Scan for the cell matching the given text and deliver its [x, y] coordinate at center. 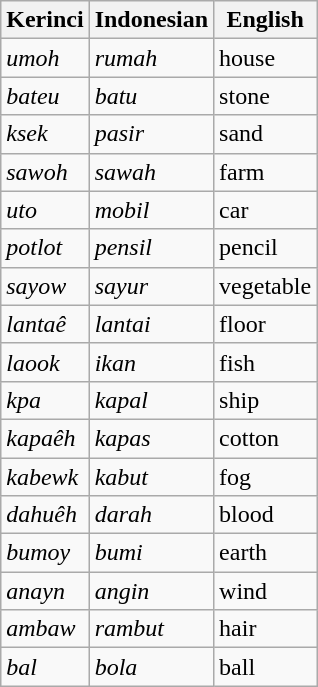
sand [266, 134]
ball [266, 667]
stone [266, 96]
house [266, 58]
sawah [151, 172]
sayow [45, 286]
floor [266, 324]
vegetable [266, 286]
Kerinci [45, 20]
bateu [45, 96]
hair [266, 629]
ambaw [45, 629]
ship [266, 400]
wind [266, 591]
farm [266, 172]
ksek [45, 134]
bal [45, 667]
dahuêh [45, 515]
fog [266, 477]
rumah [151, 58]
pensil [151, 248]
ikan [151, 362]
darah [151, 515]
bumi [151, 553]
pasir [151, 134]
English [266, 20]
kapaêh [45, 438]
blood [266, 515]
sayur [151, 286]
kabut [151, 477]
kabewk [45, 477]
kpa [45, 400]
bola [151, 667]
uto [45, 210]
lantai [151, 324]
kapal [151, 400]
car [266, 210]
pencil [266, 248]
Indonesian [151, 20]
earth [266, 553]
laook [45, 362]
umoh [45, 58]
mobil [151, 210]
batu [151, 96]
rambut [151, 629]
fish [266, 362]
angin [151, 591]
potlot [45, 248]
lantaê [45, 324]
bumoy [45, 553]
sawoh [45, 172]
kapas [151, 438]
cotton [266, 438]
anayn [45, 591]
